Search for the cell housing the specified text and yield its [x, y] center coordinate. 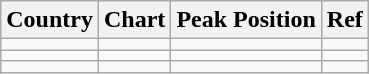
Ref [344, 20]
Peak Position [246, 20]
Country [50, 20]
Chart [134, 20]
